Capture the cell that displays the provided text and extract its (X, Y) central coordinate. 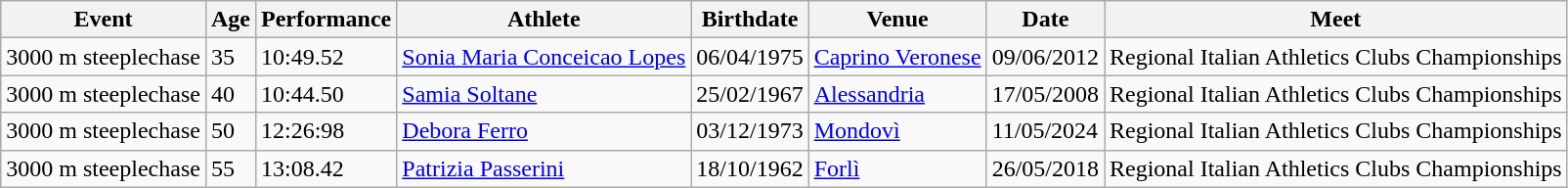
26/05/2018 (1045, 168)
03/12/1973 (750, 131)
Mondovì (897, 131)
Event (104, 20)
Birthdate (750, 20)
25/02/1967 (750, 94)
Patrizia Passerini (544, 168)
Age (231, 20)
Date (1045, 20)
09/06/2012 (1045, 57)
Meet (1336, 20)
55 (231, 168)
Sonia Maria Conceicao Lopes (544, 57)
Performance (326, 20)
Samia Soltane (544, 94)
40 (231, 94)
10:44.50 (326, 94)
12:26:98 (326, 131)
18/10/1962 (750, 168)
Debora Ferro (544, 131)
Forlì (897, 168)
17/05/2008 (1045, 94)
13:08.42 (326, 168)
50 (231, 131)
Caprino Veronese (897, 57)
Venue (897, 20)
10:49.52 (326, 57)
Athlete (544, 20)
Alessandria (897, 94)
35 (231, 57)
06/04/1975 (750, 57)
11/05/2024 (1045, 131)
